From the cell containing the given text, extract its center point as [X, Y] coordinate. 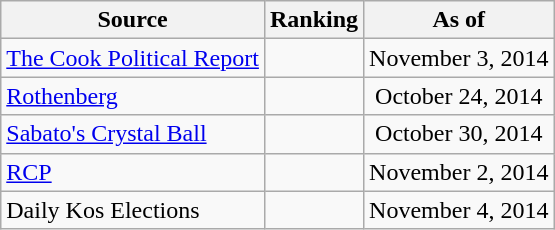
November 3, 2014 [459, 58]
Rothenberg [133, 96]
RCP [133, 172]
Source [133, 20]
October 30, 2014 [459, 134]
November 4, 2014 [459, 210]
Ranking [314, 20]
November 2, 2014 [459, 172]
As of [459, 20]
Sabato's Crystal Ball [133, 134]
The Cook Political Report [133, 58]
Daily Kos Elections [133, 210]
October 24, 2014 [459, 96]
